Provide the [x, y] coordinate of the cell's center where the given text is located.  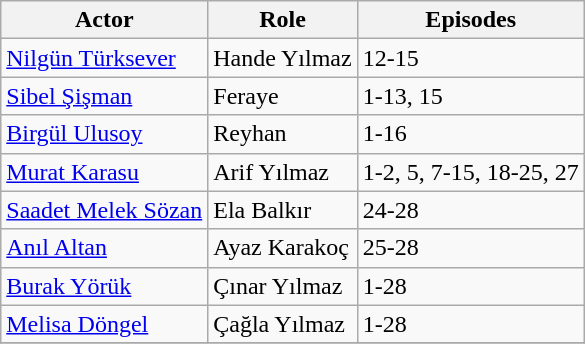
12-15 [470, 58]
Birgül Ulusoy [104, 134]
1-13, 15 [470, 96]
Reyhan [282, 134]
Çağla Yılmaz [282, 324]
1-2, 5, 7-15, 18-25, 27 [470, 172]
Murat Karasu [104, 172]
Nilgün Türksever [104, 58]
Ayaz Karakoç [282, 248]
25-28 [470, 248]
Saadet Melek Sözan [104, 210]
Çınar Yılmaz [282, 286]
Arif Yılmaz [282, 172]
Sibel Şişman [104, 96]
Melisa Döngel [104, 324]
Anıl Altan [104, 248]
Feraye [282, 96]
Hande Yılmaz [282, 58]
Role [282, 20]
Ela Balkır [282, 210]
Episodes [470, 20]
Burak Yörük [104, 286]
24-28 [470, 210]
1-16 [470, 134]
Actor [104, 20]
